Find where the given text appears and provide that cell's center as (x, y) coordinate. 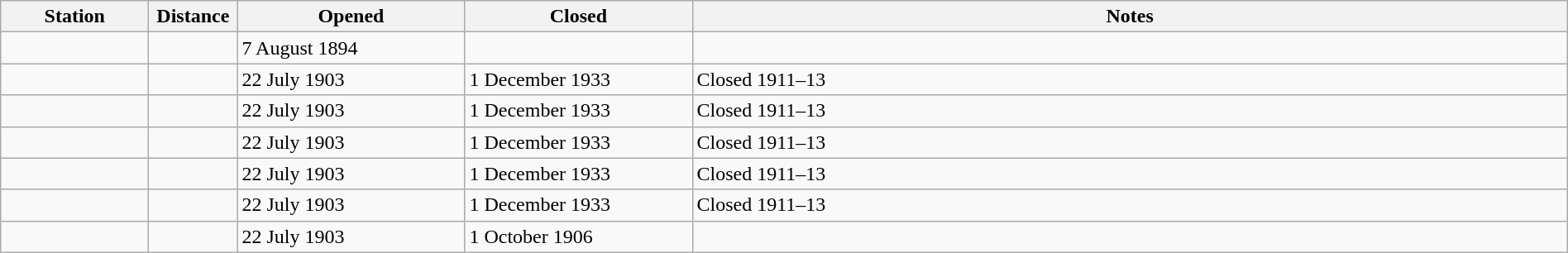
Notes (1130, 17)
1 October 1906 (579, 236)
Opened (351, 17)
Station (74, 17)
Closed (579, 17)
7 August 1894 (351, 48)
Distance (194, 17)
